Identify which cell holds the provided text, then report its [X, Y] central coordinate. 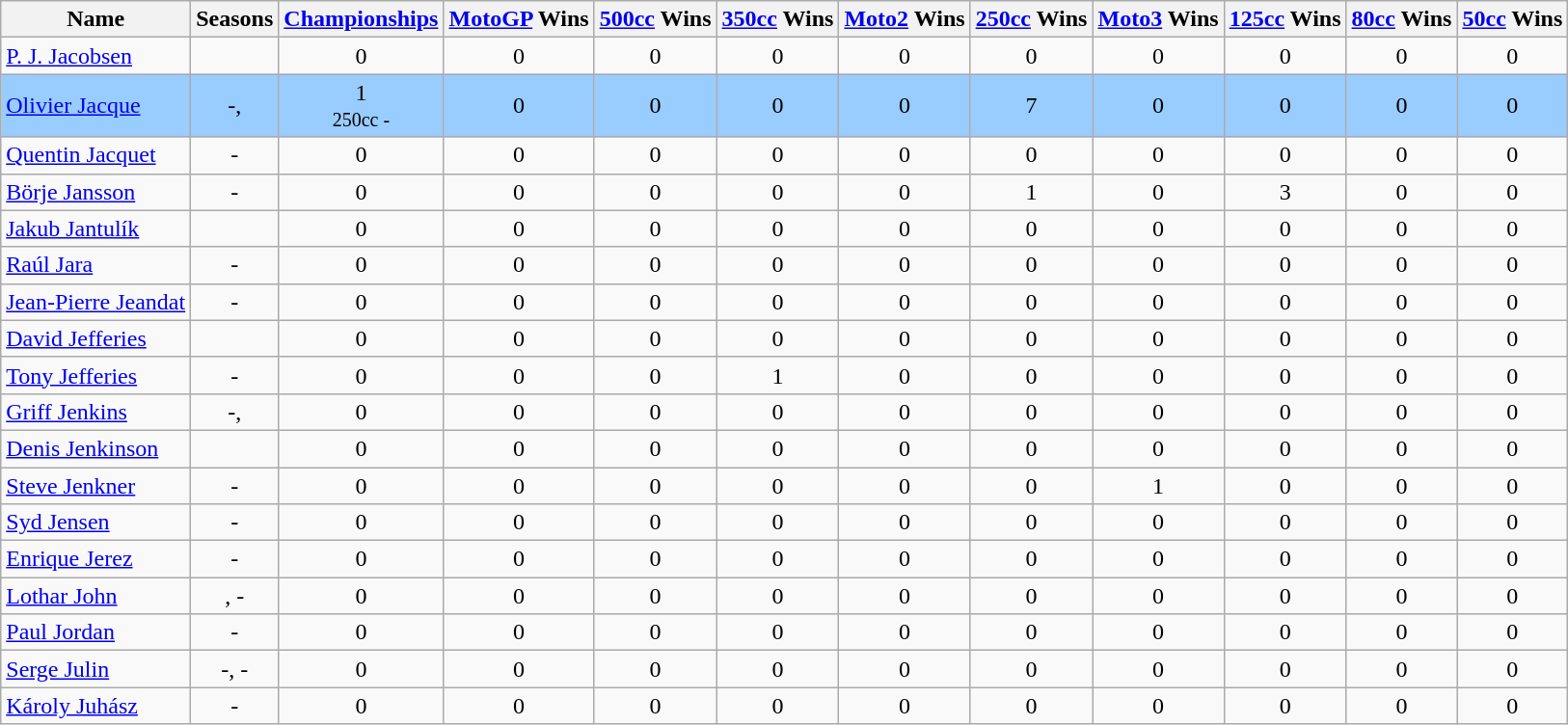
80cc Wins [1402, 19]
Károly Juhász [96, 706]
Serge Julin [96, 669]
Enrique Jerez [96, 559]
, - [235, 596]
Denis Jenkinson [96, 448]
Quentin Jacquet [96, 155]
David Jefferies [96, 338]
250cc Wins [1032, 19]
125cc Wins [1284, 19]
Tony Jefferies [96, 375]
Paul Jordan [96, 632]
MotoGP Wins [519, 19]
1250cc - [361, 106]
Griff Jenkins [96, 412]
Steve Jenkner [96, 485]
Olivier Jacque [96, 106]
50cc Wins [1512, 19]
Börje Jansson [96, 192]
Seasons [235, 19]
Jakub Jantulík [96, 228]
350cc Wins [777, 19]
Championships [361, 19]
3 [1284, 192]
7 [1032, 106]
P. J. Jacobsen [96, 56]
Jean-Pierre Jeandat [96, 302]
Name [96, 19]
Moto2 Wins [905, 19]
500cc Wins [656, 19]
-, - [235, 669]
Lothar John [96, 596]
Raúl Jara [96, 265]
Moto3 Wins [1158, 19]
Syd Jensen [96, 523]
